Return the (X, Y) coordinate for the center point of the cell that contains the specified text.  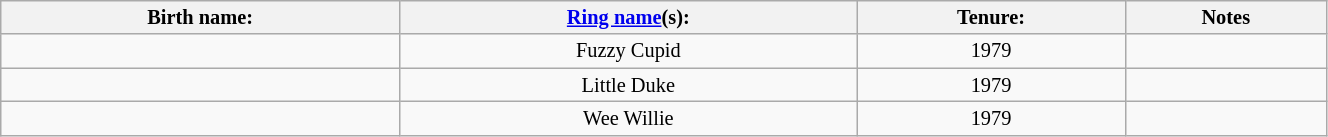
Tenure: (991, 17)
Little Duke (629, 85)
Fuzzy Cupid (629, 51)
Ring name(s): (629, 17)
Birth name: (200, 17)
Notes (1226, 17)
Wee Willie (629, 118)
